Scan for the cell matching the given text and deliver its [x, y] coordinate at center. 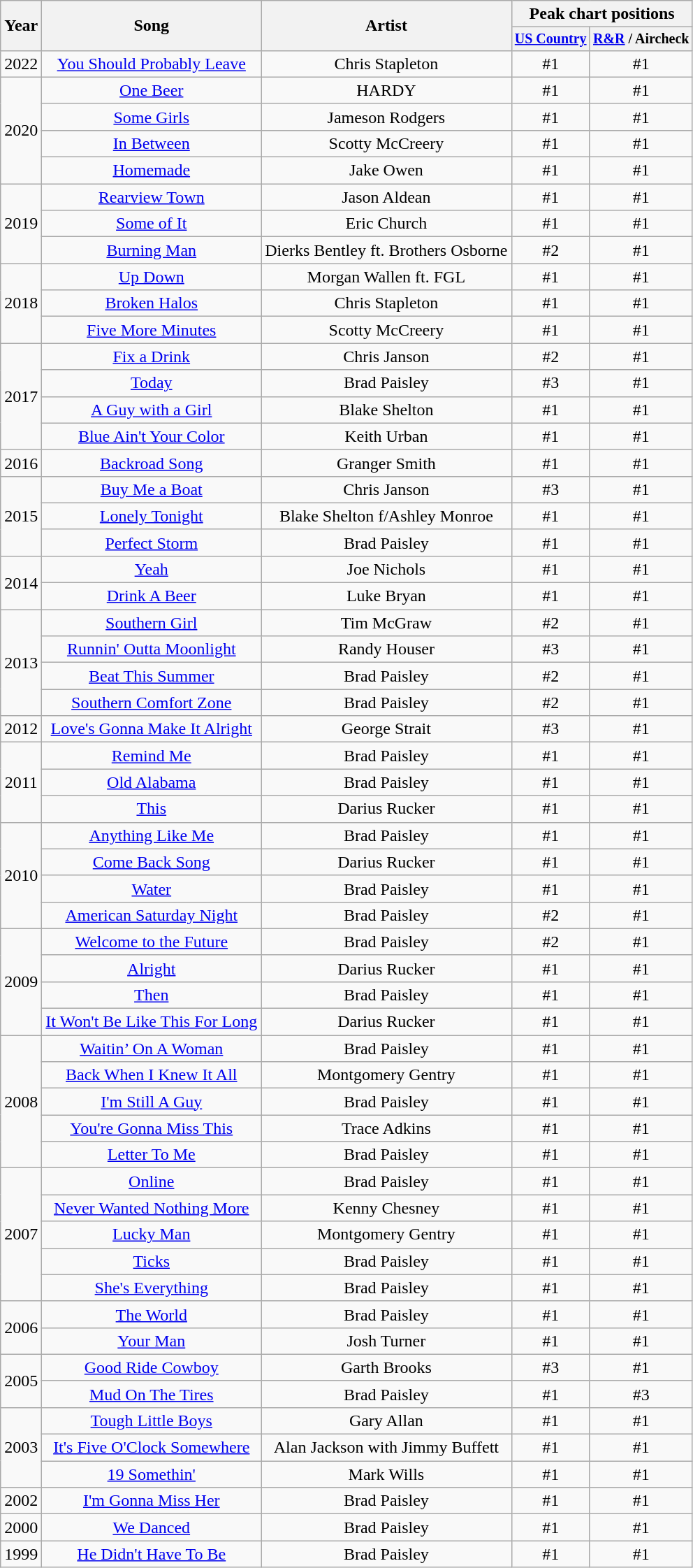
US Country [550, 39]
Eric Church [386, 224]
Never Wanted Nothing More [152, 1208]
Blake Shelton [386, 410]
Randy Houser [386, 649]
He Didn't Have To Be [152, 1554]
Tough Little Boys [152, 1420]
Come Back Song [152, 862]
In Between [152, 143]
This [152, 809]
2005 [21, 1381]
It Won't Be Like This For Long [152, 1022]
Luke Bryan [386, 596]
Southern Girl [152, 623]
Runnin' Outta Moonlight [152, 649]
Burning Man [152, 250]
2020 [21, 130]
You Should Probably Leave [152, 64]
Keith Urban [386, 436]
2007 [21, 1235]
2014 [21, 582]
Love's Gonna Make It Alright [152, 729]
R&R / Aircheck [641, 39]
Waitin’ On A Woman [152, 1049]
Blue Ain't Your Color [152, 436]
Jameson Rodgers [386, 117]
Peak chart positions [602, 14]
Granger Smith [386, 463]
Yeah [152, 569]
Kenny Chesney [386, 1208]
HARDY [386, 90]
I'm Gonna Miss Her [152, 1501]
2017 [21, 396]
Homemade [152, 171]
Jake Owen [386, 171]
Backroad Song [152, 463]
American Saturday Night [152, 915]
Lonely Tonight [152, 516]
Lucky Man [152, 1235]
Then [152, 995]
2010 [21, 875]
Year [21, 26]
Today [152, 383]
Online [152, 1181]
Broken Halos [152, 303]
I'm Still A Guy [152, 1102]
Mud On The Tires [152, 1394]
Your Man [152, 1341]
Remind Me [152, 756]
2000 [21, 1527]
2022 [21, 64]
2016 [21, 463]
Drink A Beer [152, 596]
Dierks Bentley ft. Brothers Osborne [386, 250]
Back When I Knew It All [152, 1075]
Up Down [152, 277]
2015 [21, 516]
Morgan Wallen ft. FGL [386, 277]
Water [152, 889]
Jason Aldean [386, 197]
Alright [152, 968]
You're Gonna Miss This [152, 1128]
Josh Turner [386, 1341]
2003 [21, 1447]
2002 [21, 1501]
Artist [386, 26]
Fix a Drink [152, 357]
Beat This Summer [152, 676]
Perfect Storm [152, 542]
Joe Nichols [386, 569]
Gary Allan [386, 1420]
2012 [21, 729]
She's Everything [152, 1288]
One Beer [152, 90]
Letter To Me [152, 1155]
Song [152, 26]
A Guy with a Girl [152, 410]
The World [152, 1314]
Blake Shelton f/Ashley Monroe [386, 516]
2019 [21, 224]
Ticks [152, 1261]
Old Alabama [152, 782]
Garth Brooks [386, 1367]
2008 [21, 1102]
George Strait [386, 729]
It's Five O'Clock Somewhere [152, 1448]
2006 [21, 1328]
We Danced [152, 1527]
Some Girls [152, 117]
19 Somethin' [152, 1474]
2009 [21, 981]
Trace Adkins [386, 1128]
Good Ride Cowboy [152, 1367]
Rearview Town [152, 197]
1999 [21, 1554]
Five More Minutes [152, 330]
Buy Me a Boat [152, 489]
2013 [21, 663]
Southern Comfort Zone [152, 703]
Mark Wills [386, 1474]
2018 [21, 303]
2011 [21, 782]
Alan Jackson with Jimmy Buffett [386, 1448]
Some of It [152, 224]
Anything Like Me [152, 835]
Tim McGraw [386, 623]
Welcome to the Future [152, 942]
